Scan for the cell matching the given text and deliver its [x, y] coordinate at center. 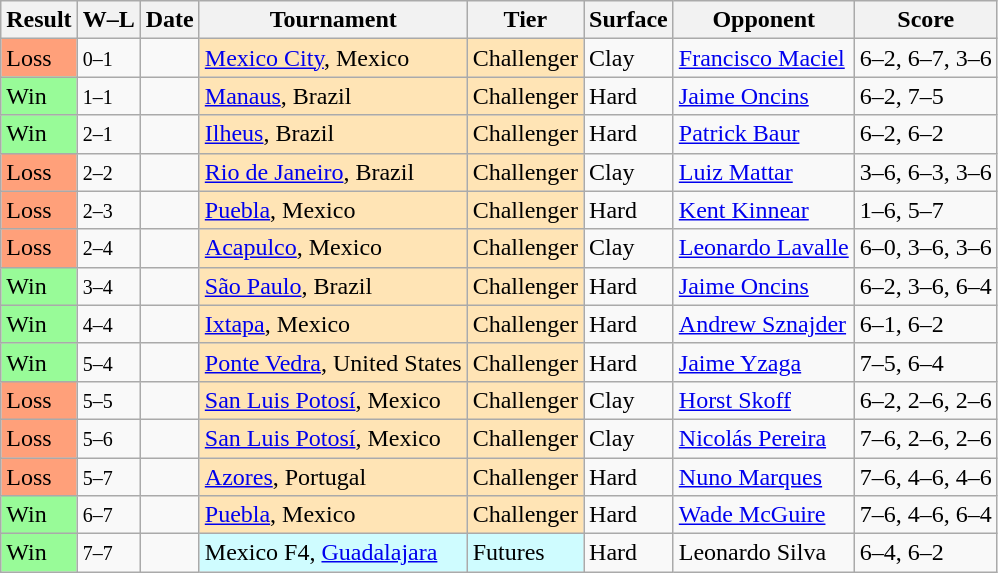
Acapulco, Mexico [333, 248]
6–2, 7–5 [926, 96]
0–1 [108, 58]
6–2, 6–7, 3–6 [926, 58]
5–7 [108, 477]
1–1 [108, 96]
5–6 [108, 438]
7–6, 2–6, 2–6 [926, 438]
2–3 [108, 210]
Score [926, 20]
Andrew Sznajder [764, 324]
6–0, 3–6, 3–6 [926, 248]
Ixtapa, Mexico [333, 324]
Surface [629, 20]
Opponent [764, 20]
7–6, 4–6, 6–4 [926, 515]
Nicolás Pereira [764, 438]
5–4 [108, 362]
4–4 [108, 324]
Kent Kinnear [764, 210]
Manaus, Brazil [333, 96]
6–1, 6–2 [926, 324]
6–2, 2–6, 2–6 [926, 400]
Result [39, 20]
3–6, 6–3, 3–6 [926, 172]
6–4, 6–2 [926, 553]
Nuno Marques [764, 477]
Leonardo Lavalle [764, 248]
Mexico F4, Guadalajara [333, 553]
Ponte Vedra, United States [333, 362]
6–2, 3–6, 6–4 [926, 286]
6–7 [108, 515]
7–5, 6–4 [926, 362]
Wade McGuire [764, 515]
Futures [525, 553]
Azores, Portugal [333, 477]
5–5 [108, 400]
Mexico City, Mexico [333, 58]
6–2, 6–2 [926, 134]
São Paulo, Brazil [333, 286]
Tier [525, 20]
1–6, 5–7 [926, 210]
Date [170, 20]
Tournament [333, 20]
Luiz Mattar [764, 172]
Jaime Yzaga [764, 362]
Francisco Maciel [764, 58]
Leonardo Silva [764, 553]
Rio de Janeiro, Brazil [333, 172]
W–L [108, 20]
7–7 [108, 553]
3–4 [108, 286]
Ilheus, Brazil [333, 134]
2–1 [108, 134]
Horst Skoff [764, 400]
Patrick Baur [764, 134]
2–4 [108, 248]
2–2 [108, 172]
7–6, 4–6, 4–6 [926, 477]
